Search for the cell housing the specified text and yield its [x, y] center coordinate. 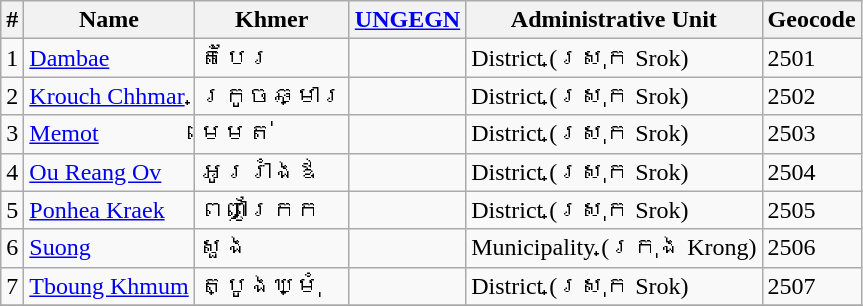
# [12, 20]
Municipality (ក្រុង Krong) [614, 248]
2501 [812, 58]
Geocode [812, 20]
2 [12, 96]
3 [12, 134]
អូររាំងឪ [272, 172]
2506 [812, 248]
Memot [109, 134]
UNGEGN [407, 20]
មេមត់ [272, 134]
2502 [812, 96]
2503 [812, 134]
2505 [812, 210]
Khmer [272, 20]
Suong [109, 248]
តំបែរ [272, 58]
ត្បូងឃ្មុំ [272, 286]
Dambae [109, 58]
Tboung Khmum [109, 286]
2504 [812, 172]
4 [12, 172]
Administrative Unit [614, 20]
Krouch Chhmar [109, 96]
Name [109, 20]
1 [12, 58]
5 [12, 210]
6 [12, 248]
Ou Reang Ov [109, 172]
សួង [272, 248]
ពញាក្រែក [272, 210]
2507 [812, 286]
ក្រូចឆ្មារ [272, 96]
Ponhea Kraek [109, 210]
7 [12, 286]
